Determine the [X, Y] coordinate at the center of the cell enclosing the given text.  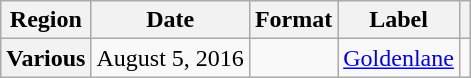
Region [46, 20]
Label [399, 20]
Format [293, 20]
Goldenlane [399, 58]
August 5, 2016 [170, 58]
Date [170, 20]
Various [46, 58]
